Return (X, Y) of the center of cell containing provided text 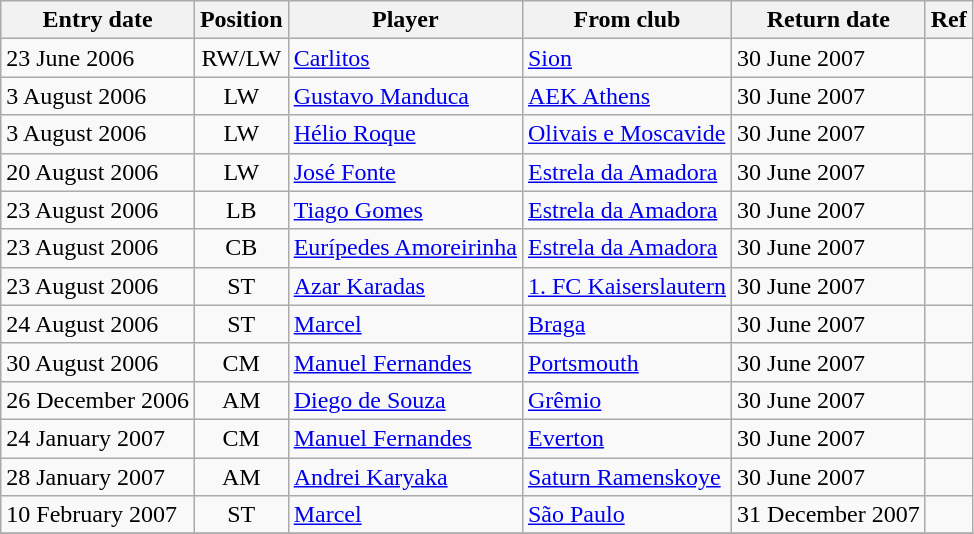
CB (241, 248)
Everton (626, 438)
Saturn Ramenskoye (626, 477)
26 December 2006 (98, 400)
24 August 2006 (98, 324)
28 January 2007 (98, 477)
23 June 2006 (98, 58)
Eurípedes Amoreirinha (405, 248)
Sion (626, 58)
Tiago Gomes (405, 210)
Diego de Souza (405, 400)
Gustavo Manduca (405, 96)
Entry date (98, 20)
Andrei Karyaka (405, 477)
Grêmio (626, 400)
José Fonte (405, 172)
Hélio Roque (405, 134)
30 August 2006 (98, 362)
Carlitos (405, 58)
Position (241, 20)
Portsmouth (626, 362)
Olivais e Moscavide (626, 134)
Ref (948, 20)
20 August 2006 (98, 172)
10 February 2007 (98, 515)
24 January 2007 (98, 438)
RW/LW (241, 58)
1. FC Kaiserslautern (626, 286)
AEK Athens (626, 96)
Azar Karadas (405, 286)
LB (241, 210)
From club (626, 20)
31 December 2007 (829, 515)
Braga (626, 324)
São Paulo (626, 515)
Player (405, 20)
Return date (829, 20)
